Return (x, y) of the center of cell containing provided text 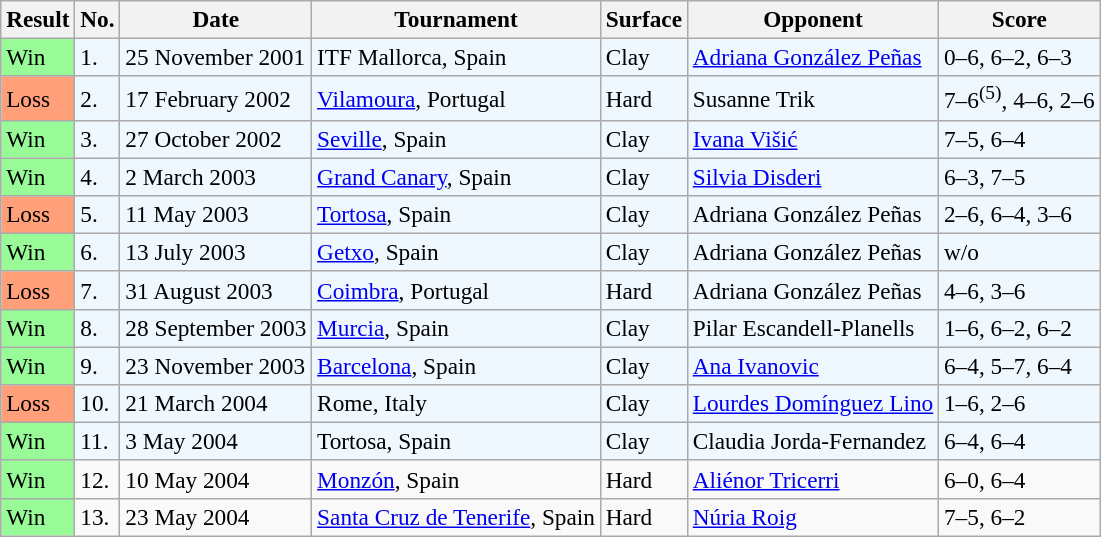
23 November 2003 (216, 366)
Rome, Italy (456, 403)
Seville, Spain (456, 139)
Silvia Disderi (812, 177)
Murcia, Spain (456, 328)
Aliénor Tricerri (812, 479)
Monzón, Spain (456, 479)
Vilamoura, Portugal (456, 98)
w/o (1020, 252)
21 March 2004 (216, 403)
Getxo, Spain (456, 252)
8. (98, 328)
Pilar Escandell-Planells (812, 328)
6. (98, 252)
Grand Canary, Spain (456, 177)
6–4, 5–7, 6–4 (1020, 366)
Susanne Trik (812, 98)
Surface (644, 19)
Claudia Jorda-Fernandez (812, 441)
13. (98, 517)
9. (98, 366)
5. (98, 214)
Score (1020, 19)
Tournament (456, 19)
13 July 2003 (216, 252)
1–6, 2–6 (1020, 403)
Núria Roig (812, 517)
12. (98, 479)
1–6, 6–2, 6–2 (1020, 328)
28 September 2003 (216, 328)
2 March 2003 (216, 177)
Barcelona, Spain (456, 366)
3 May 2004 (216, 441)
31 August 2003 (216, 290)
7–5, 6–4 (1020, 139)
Date (216, 19)
1. (98, 57)
Ana Ivanovic (812, 366)
7. (98, 290)
10. (98, 403)
Coimbra, Portugal (456, 290)
23 May 2004 (216, 517)
4–6, 3–6 (1020, 290)
0–6, 6–2, 6–3 (1020, 57)
Santa Cruz de Tenerife, Spain (456, 517)
17 February 2002 (216, 98)
7–5, 6–2 (1020, 517)
27 October 2002 (216, 139)
2. (98, 98)
25 November 2001 (216, 57)
2–6, 6–4, 3–6 (1020, 214)
6–3, 7–5 (1020, 177)
Lourdes Domínguez Lino (812, 403)
11 May 2003 (216, 214)
No. (98, 19)
6–0, 6–4 (1020, 479)
6–4, 6–4 (1020, 441)
ITF Mallorca, Spain (456, 57)
7–6(5), 4–6, 2–6 (1020, 98)
Result (38, 19)
Ivana Višić (812, 139)
4. (98, 177)
Opponent (812, 19)
3. (98, 139)
11. (98, 441)
10 May 2004 (216, 479)
